Detect which cell encompasses the target text, then output its [x, y] center coordinate. 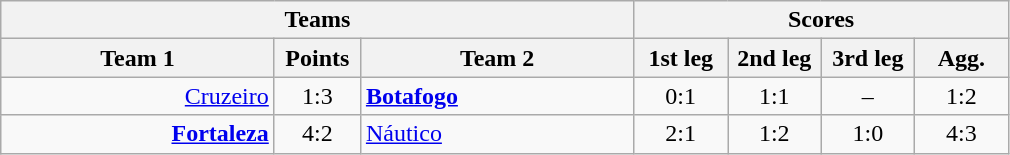
2:1 [681, 134]
4:2 [317, 134]
2nd leg [775, 58]
Team 1 [138, 58]
Scores [821, 20]
Náutico [497, 134]
3rd leg [868, 58]
– [868, 96]
Agg. [962, 58]
Fortaleza [138, 134]
Team 2 [497, 58]
Botafogo [497, 96]
4:3 [962, 134]
1:1 [775, 96]
Cruzeiro [138, 96]
Points [317, 58]
1st leg [681, 58]
1:0 [868, 134]
Teams [318, 20]
1:3 [317, 96]
0:1 [681, 96]
